Return (X, Y) of the center of cell containing provided text 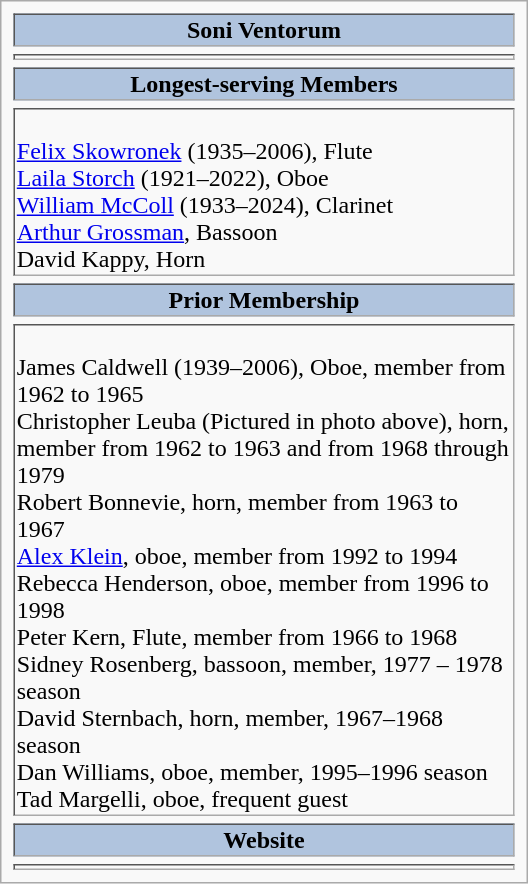
Felix Skowronek (1935–2006), Flute Laila Storch (1921–2022), Oboe William McColl (1933–2024), Clarinet Arthur Grossman, Bassoon David Kappy, Horn (264, 192)
Website (264, 840)
Prior Membership (264, 300)
Longest-serving Members (264, 84)
Soni Ventorum (264, 30)
